Search for the cell housing the specified text and yield its [x, y] center coordinate. 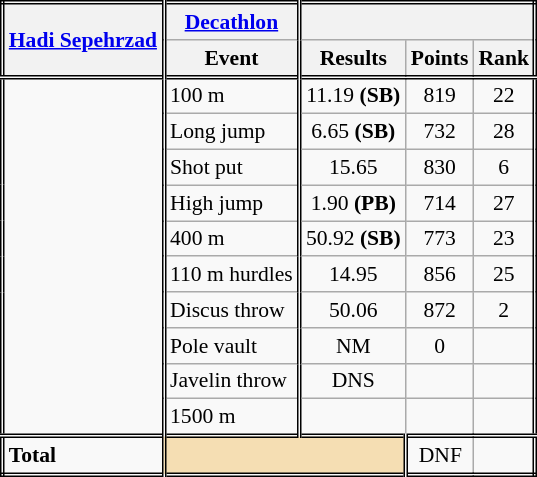
23 [504, 239]
819 [440, 96]
773 [440, 239]
Pole vault [232, 346]
Javelin throw [232, 381]
28 [504, 132]
2 [504, 310]
27 [504, 203]
6 [504, 168]
Hadi Sepehrzad [82, 40]
Long jump [232, 132]
DNF [440, 456]
Total [82, 456]
11.19 (SB) [352, 96]
DNS [352, 381]
25 [504, 275]
714 [440, 203]
Results [352, 58]
100 m [232, 96]
Event [232, 58]
Shot put [232, 168]
6.65 (SB) [352, 132]
Points [440, 58]
1.90 (PB) [352, 203]
22 [504, 96]
110 m hurdles [232, 275]
50.92 (SB) [352, 239]
High jump [232, 203]
0 [440, 346]
830 [440, 168]
1500 m [232, 418]
732 [440, 132]
50.06 [352, 310]
Discus throw [232, 310]
400 m [232, 239]
856 [440, 275]
Decathlon [232, 22]
15.65 [352, 168]
872 [440, 310]
14.95 [352, 275]
NM [352, 346]
Rank [504, 58]
